Find where the given text appears and provide that cell's center as (x, y) coordinate. 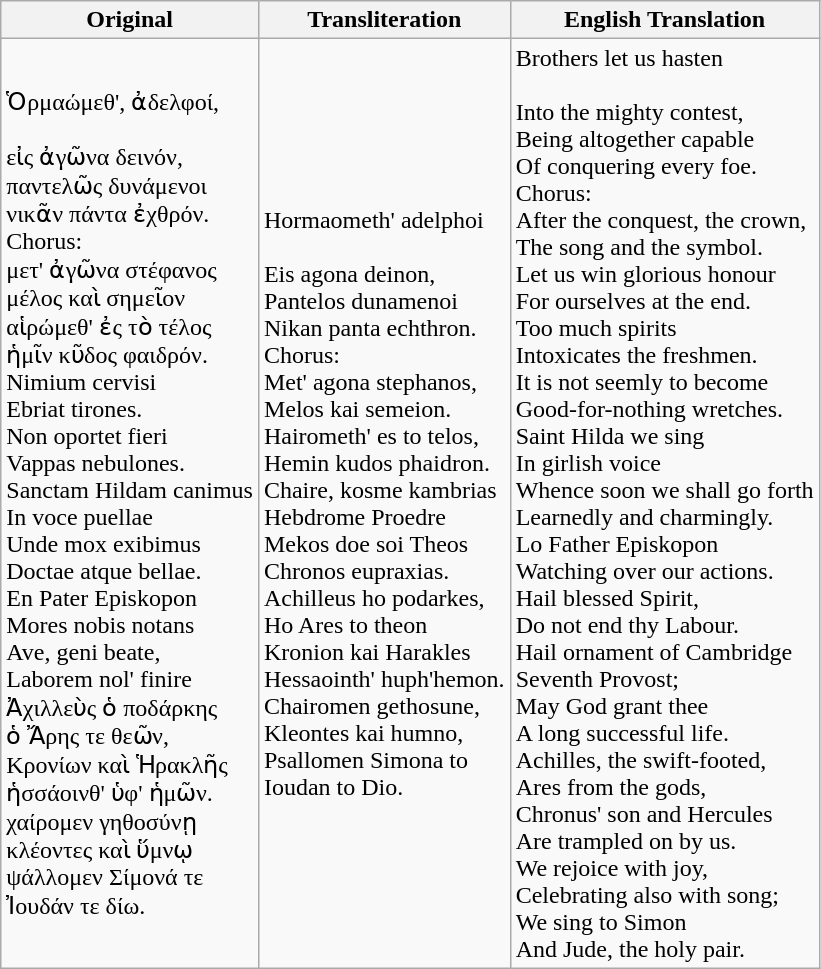
Transliteration (384, 20)
Original (130, 20)
English Translation (664, 20)
